Return the [x, y] coordinate for the center point of the cell that contains the specified text.  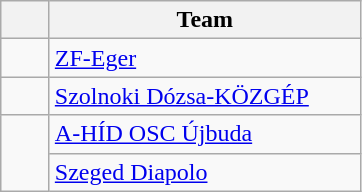
A-HÍD OSC Újbuda [204, 134]
Team [204, 20]
Szolnoki Dózsa-KÖZGÉP [204, 96]
Szeged Diapolo [204, 172]
ZF-Eger [204, 58]
